For the text-containing cell, return its midpoint in [x, y] coordinate format. 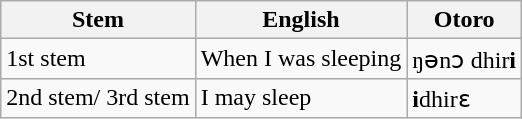
I may sleep [301, 98]
idhirɛ [464, 98]
Otoro [464, 20]
1st stem [98, 59]
2nd stem/ 3rd stem [98, 98]
English [301, 20]
When I was sleeping [301, 59]
Stem [98, 20]
ŋənɔ dhiri [464, 59]
